Capture the cell that displays the provided text and extract its [x, y] central coordinate. 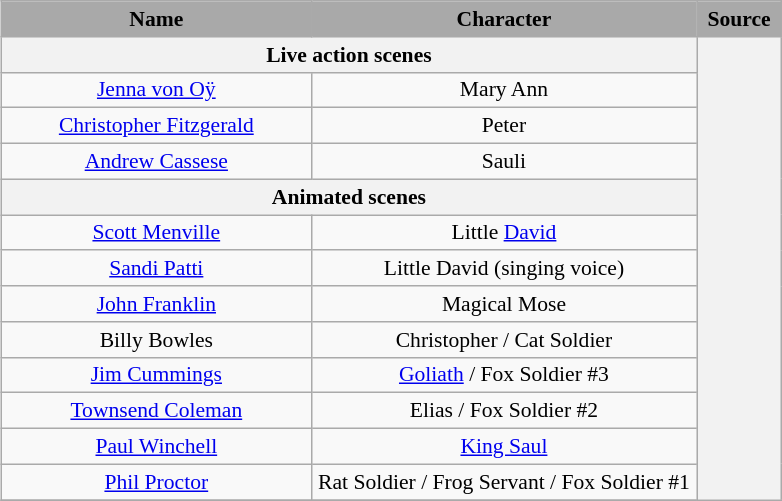
Billy Bowles [156, 339]
Christopher / Cat Soldier [504, 339]
Character [504, 19]
Jim Cummings [156, 375]
Phil Proctor [156, 482]
Scott Menville [156, 232]
Live action scenes [348, 54]
Sauli [504, 161]
Little David [504, 232]
Jenna von Oÿ [156, 90]
Sandi Patti [156, 268]
Townsend Coleman [156, 411]
Goliath / Fox Soldier #3 [504, 375]
Little David (singing voice) [504, 268]
Elias / Fox Soldier #2 [504, 411]
Source [738, 19]
Animated scenes [348, 197]
Andrew Cassese [156, 161]
King Saul [504, 446]
Name [156, 19]
Christopher Fitzgerald [156, 126]
Magical Mose [504, 304]
Mary Ann [504, 90]
Peter [504, 126]
Rat Soldier / Frog Servant / Fox Soldier #1 [504, 482]
Paul Winchell [156, 446]
John Franklin [156, 304]
